Detect which cell encompasses the target text, then output its [x, y] center coordinate. 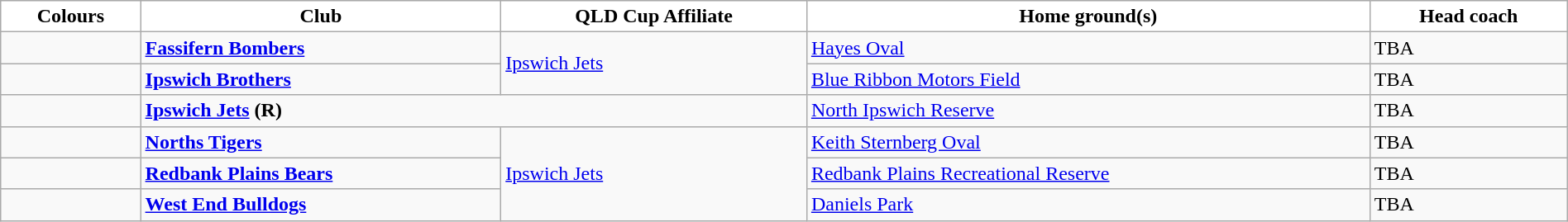
Ipswich Jets (R) [473, 111]
QLD Cup Affiliate [654, 17]
West End Bulldogs [321, 205]
Blue Ribbon Motors Field [1088, 79]
Redbank Plains Bears [321, 173]
Head coach [1469, 17]
Hayes Oval [1088, 48]
Daniels Park [1088, 205]
Home ground(s) [1088, 17]
Redbank Plains Recreational Reserve [1088, 173]
Colours [71, 17]
Fassifern Bombers [321, 48]
Club [321, 17]
Keith Sternberg Oval [1088, 142]
Ipswich Brothers [321, 79]
North Ipswich Reserve [1088, 111]
Norths Tigers [321, 142]
